For the text-containing cell, return its midpoint in [X, Y] coordinate format. 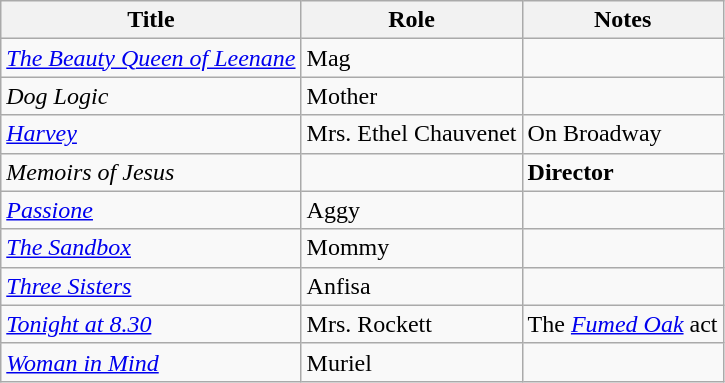
On Broadway [622, 134]
Mrs. Rockett [412, 324]
The Beauty Queen of Leenane [151, 58]
Three Sisters [151, 286]
Director [622, 172]
Role [412, 20]
Title [151, 20]
Mommy [412, 248]
Dog Logic [151, 96]
Aggy [412, 210]
Notes [622, 20]
Harvey [151, 134]
Muriel [412, 362]
The Sandbox [151, 248]
Tonight at 8.30 [151, 324]
The Fumed Oak act [622, 324]
Anfisa [412, 286]
Mag [412, 58]
Mrs. Ethel Chauvenet [412, 134]
Mother [412, 96]
Passione [151, 210]
Woman in Mind [151, 362]
Memoirs of Jesus [151, 172]
